Search for the cell housing the specified text and yield its (X, Y) center coordinate. 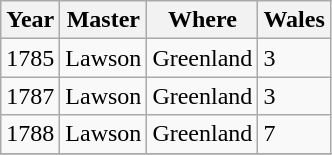
7 (294, 134)
Master (104, 20)
Where (202, 20)
1787 (30, 96)
1785 (30, 58)
Year (30, 20)
1788 (30, 134)
Wales (294, 20)
